Return (x, y) of the center of cell containing provided text 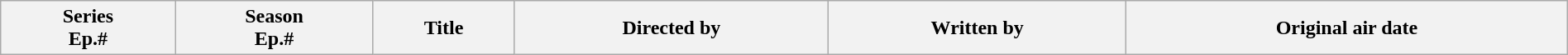
SeasonEp.# (275, 28)
Title (443, 28)
Original air date (1347, 28)
SeriesEp.# (88, 28)
Directed by (672, 28)
Written by (978, 28)
